Determine the [X, Y] coordinate at the center of the cell enclosing the given text.  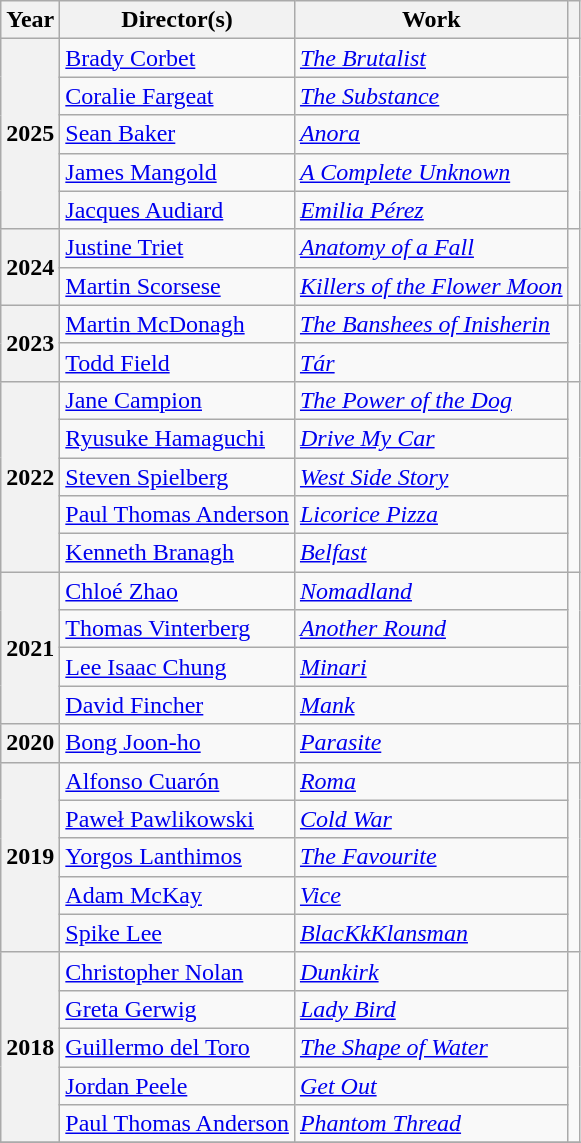
The Favourite [431, 857]
The Banshees of Inisherin [431, 324]
Work [431, 20]
Nomadland [431, 591]
The Brutalist [431, 58]
Jacques Audiard [178, 210]
Phantom Thread [431, 1124]
Another Round [431, 629]
Adam McKay [178, 895]
Paweł Pawlikowski [178, 819]
Spike Lee [178, 933]
The Substance [431, 96]
Lee Isaac Chung [178, 667]
Drive My Car [431, 438]
Jane Campion [178, 400]
Sean Baker [178, 134]
Mank [431, 705]
2020 [30, 743]
The Power of the Dog [431, 400]
Justine Triet [178, 248]
Tár [431, 362]
Cold War [431, 819]
2023 [30, 343]
Thomas Vinterberg [178, 629]
Roma [431, 781]
2022 [30, 476]
Brady Corbet [178, 58]
BlacKkKlansman [431, 933]
Vice [431, 895]
Dunkirk [431, 971]
Parasite [431, 743]
Get Out [431, 1085]
Yorgos Lanthimos [178, 857]
Director(s) [178, 20]
Anora [431, 134]
Martin McDonagh [178, 324]
James Mangold [178, 172]
2018 [30, 1047]
2025 [30, 134]
2024 [30, 267]
Alfonso Cuarón [178, 781]
Belfast [431, 553]
Christopher Nolan [178, 971]
Bong Joon-ho [178, 743]
The Shape of Water [431, 1047]
Year [30, 20]
Lady Bird [431, 1009]
Steven Spielberg [178, 477]
Greta Gerwig [178, 1009]
Licorice Pizza [431, 515]
Kenneth Branagh [178, 553]
Jordan Peele [178, 1085]
2019 [30, 857]
Ryusuke Hamaguchi [178, 438]
Anatomy of a Fall [431, 248]
Coralie Fargeat [178, 96]
Todd Field [178, 362]
Guillermo del Toro [178, 1047]
Emilia Pérez [431, 210]
Minari [431, 667]
David Fincher [178, 705]
West Side Story [431, 477]
2021 [30, 648]
Chloé Zhao [178, 591]
Killers of the Flower Moon [431, 286]
Martin Scorsese [178, 286]
A Complete Unknown [431, 172]
